Detect which cell encompasses the target text, then output its [x, y] center coordinate. 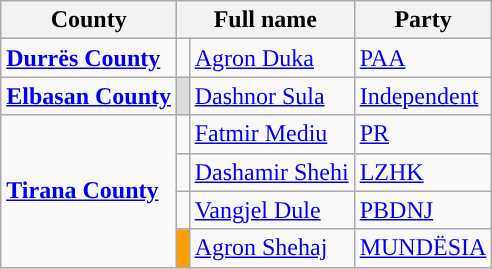
Vangjel Dule [272, 210]
MUNDËSIA [423, 248]
Party [423, 20]
Elbasan County [89, 96]
County [89, 20]
Agron Shehaj [272, 248]
Independent [423, 96]
Dashamir Shehi [272, 172]
Full name [266, 20]
Tirana County [89, 191]
Dashnor Sula [272, 96]
PAA [423, 58]
PBDNJ [423, 210]
Fatmir Mediu [272, 134]
PR [423, 134]
Agron Duka [272, 58]
LZHK [423, 172]
Durrës County [89, 58]
